Output the (X, Y) coordinate of the center of the cell containing the given text.  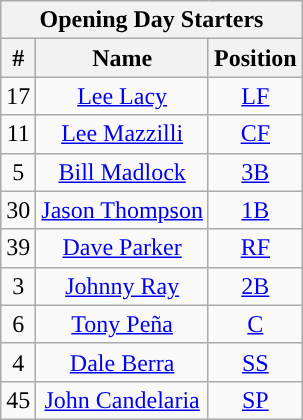
Opening Day Starters (152, 20)
Jason Thompson (122, 210)
SP (255, 400)
45 (18, 400)
LF (255, 96)
1B (255, 210)
CF (255, 134)
17 (18, 96)
11 (18, 134)
4 (18, 362)
Dale Berra (122, 362)
Name (122, 58)
39 (18, 248)
Johnny Ray (122, 286)
6 (18, 324)
C (255, 324)
Lee Lacy (122, 96)
RF (255, 248)
John Candelaria (122, 400)
3 (18, 286)
2B (255, 286)
# (18, 58)
5 (18, 172)
30 (18, 210)
Dave Parker (122, 248)
Position (255, 58)
3B (255, 172)
Tony Peña (122, 324)
Bill Madlock (122, 172)
Lee Mazzilli (122, 134)
SS (255, 362)
